Identify which cell holds the provided text, then report its (x, y) central coordinate. 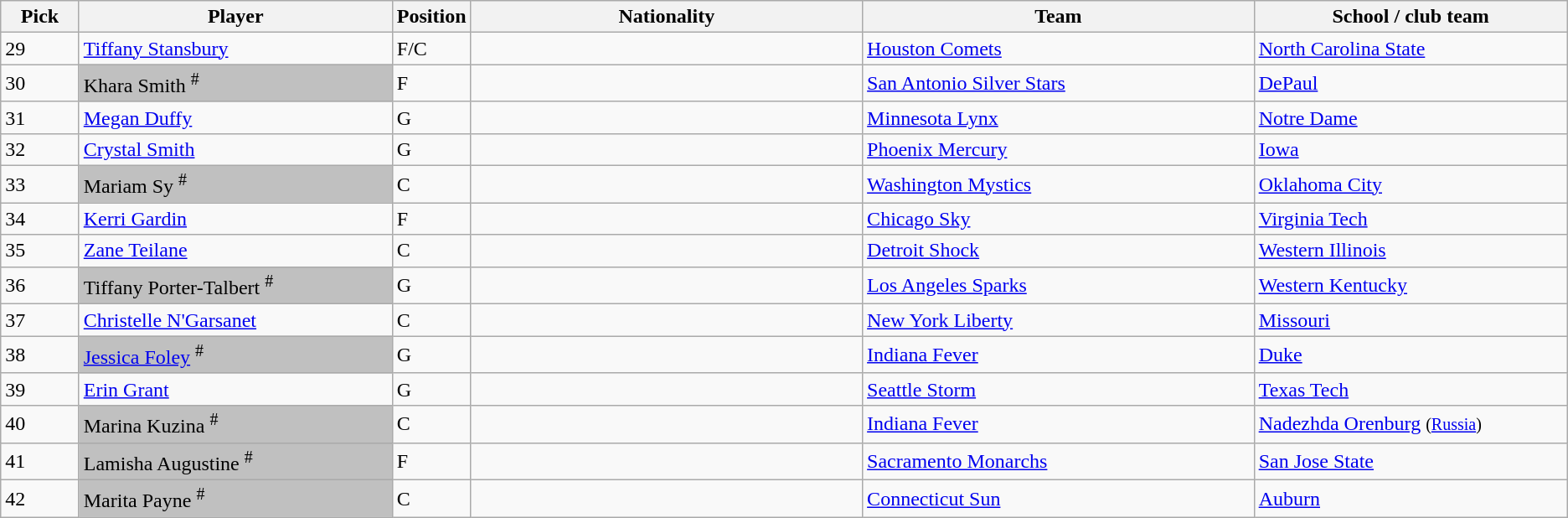
Sacramento Monarchs (1059, 461)
Marita Payne # (235, 500)
Chicago Sky (1059, 219)
Khara Smith # (235, 84)
37 (40, 320)
Seattle Storm (1059, 389)
42 (40, 500)
Team (1059, 17)
40 (40, 424)
Notre Dame (1411, 117)
Duke (1411, 355)
Western Kentucky (1411, 285)
School / club team (1411, 17)
30 (40, 84)
Oklahoma City (1411, 184)
33 (40, 184)
38 (40, 355)
Washington Mystics (1059, 184)
36 (40, 285)
Marina Kuzina # (235, 424)
Virginia Tech (1411, 219)
Minnesota Lynx (1059, 117)
DePaul (1411, 84)
Western Illinois (1411, 251)
Position (431, 17)
Tiffany Porter-Talbert # (235, 285)
Missouri (1411, 320)
39 (40, 389)
Nadezhda Orenburg (Russia) (1411, 424)
35 (40, 251)
Auburn (1411, 500)
North Carolina State (1411, 49)
Zane Teilane (235, 251)
F/C (431, 49)
Lamisha Augustine # (235, 461)
41 (40, 461)
Player (235, 17)
Houston Comets (1059, 49)
29 (40, 49)
Phoenix Mercury (1059, 149)
Connecticut Sun (1059, 500)
Jessica Foley # (235, 355)
San Antonio Silver Stars (1059, 84)
Crystal Smith (235, 149)
Los Angeles Sparks (1059, 285)
Iowa (1411, 149)
Detroit Shock (1059, 251)
Kerri Gardin (235, 219)
34 (40, 219)
New York Liberty (1059, 320)
Tiffany Stansbury (235, 49)
Christelle N'Garsanet (235, 320)
32 (40, 149)
31 (40, 117)
Megan Duffy (235, 117)
Nationality (667, 17)
Pick (40, 17)
Texas Tech (1411, 389)
Erin Grant (235, 389)
Mariam Sy # (235, 184)
San Jose State (1411, 461)
